Pinpoint the cell where the given text exists, returning its [x, y] midpoint coordinate. 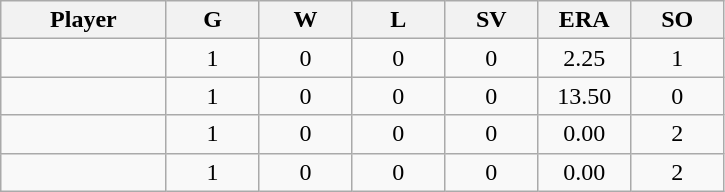
ERA [584, 20]
2.25 [584, 58]
SV [492, 20]
Player [84, 20]
SO [678, 20]
L [398, 20]
13.50 [584, 96]
W [306, 20]
G [212, 20]
